Return [X, Y] of the center of cell containing provided text 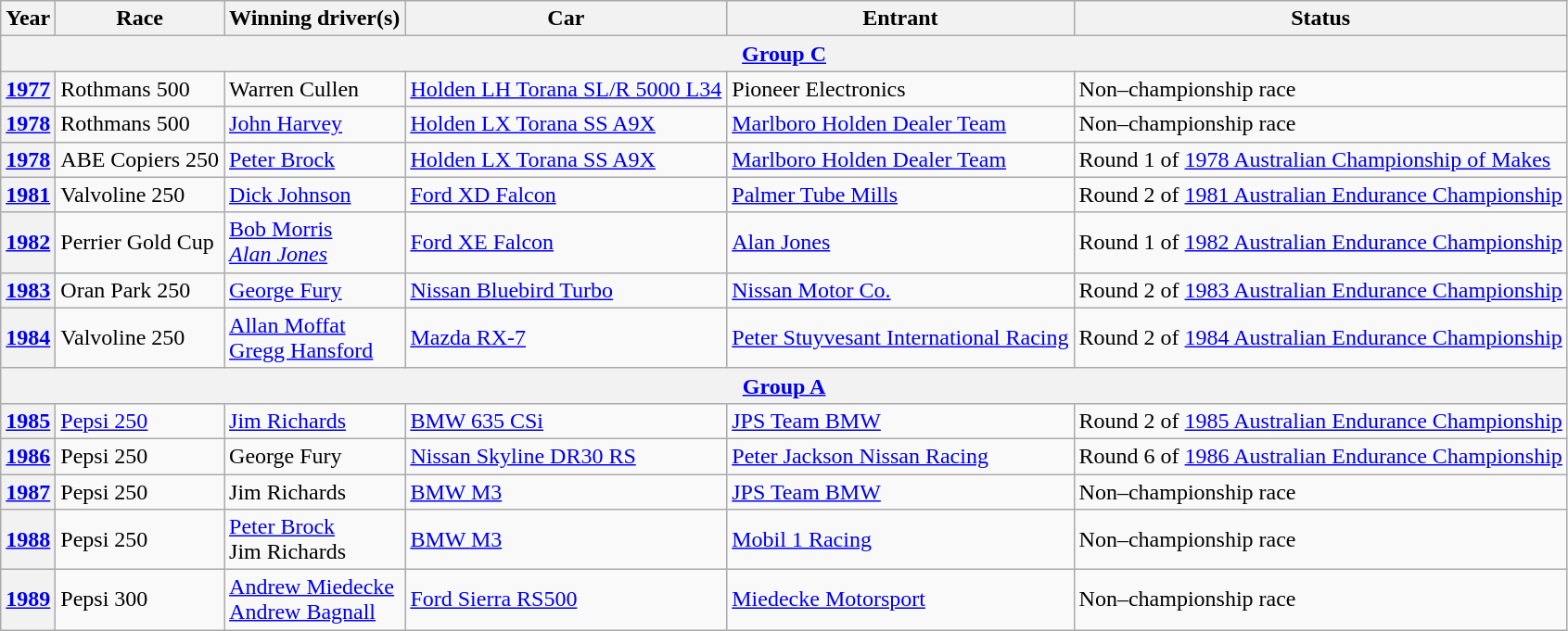
Bob Morris Alan Jones [315, 243]
Holden LH Torana SL/R 5000 L34 [566, 89]
Car [566, 19]
ABE Copiers 250 [140, 159]
Round 1 of 1978 Australian Championship of Makes [1320, 159]
1977 [28, 89]
Group C [784, 54]
John Harvey [315, 124]
Round 2 of 1983 Australian Endurance Championship [1320, 290]
Year [28, 19]
Round 2 of 1985 Australian Endurance Championship [1320, 421]
1985 [28, 421]
Nissan Skyline DR30 RS [566, 456]
Andrew Miedecke Andrew Bagnall [315, 600]
1987 [28, 492]
Oran Park 250 [140, 290]
Round 2 of 1981 Australian Endurance Championship [1320, 195]
Allan Moffat Gregg Hansford [315, 337]
Entrant [900, 19]
1989 [28, 600]
Winning driver(s) [315, 19]
Peter Jackson Nissan Racing [900, 456]
Round 6 of 1986 Australian Endurance Championship [1320, 456]
Ford Sierra RS500 [566, 600]
1981 [28, 195]
Nissan Bluebird Turbo [566, 290]
Round 2 of 1984 Australian Endurance Championship [1320, 337]
Status [1320, 19]
Peter Brock Jim Richards [315, 539]
1983 [28, 290]
Warren Cullen [315, 89]
Round 1 of 1982 Australian Endurance Championship [1320, 243]
Peter Brock [315, 159]
Pioneer Electronics [900, 89]
Miedecke Motorsport [900, 600]
Peter Stuyvesant International Racing [900, 337]
Pepsi 300 [140, 600]
Mobil 1 Racing [900, 539]
Dick Johnson [315, 195]
1984 [28, 337]
Race [140, 19]
Perrier Gold Cup [140, 243]
Nissan Motor Co. [900, 290]
Palmer Tube Mills [900, 195]
1988 [28, 539]
Alan Jones [900, 243]
Mazda RX-7 [566, 337]
BMW 635 CSi [566, 421]
1982 [28, 243]
Ford XD Falcon [566, 195]
Ford XE Falcon [566, 243]
Group A [784, 385]
1986 [28, 456]
